Output the [X, Y] coordinate of the center of the cell containing the given text.  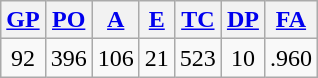
523 [198, 58]
10 [242, 58]
106 [116, 58]
PO [68, 20]
E [156, 20]
21 [156, 58]
GP [23, 20]
.960 [290, 58]
92 [23, 58]
FA [290, 20]
A [116, 20]
396 [68, 58]
DP [242, 20]
TC [198, 20]
